Extract the [X, Y] coordinate from the center of the cell holding the provided text.  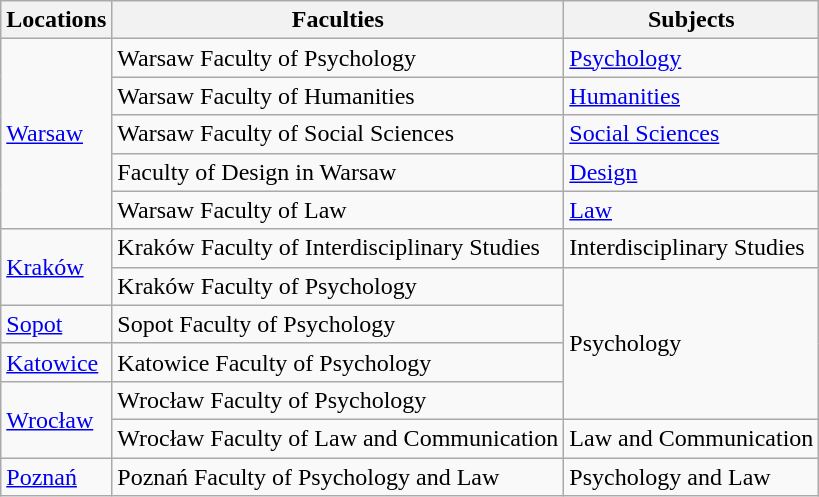
Psychology and Law [692, 477]
Katowice Faculty of Psychology [338, 362]
Social Sciences [692, 134]
Wrocław Faculty of Psychology [338, 400]
Design [692, 172]
Faculty of Design in Warsaw [338, 172]
Sopot Faculty of Psychology [338, 324]
Locations [56, 20]
Humanities [692, 96]
Kraków Faculty of Interdisciplinary Studies [338, 248]
Katowice [56, 362]
Poznań [56, 477]
Poznań Faculty of Psychology and Law [338, 477]
Sopot [56, 324]
Warsaw Faculty of Psychology [338, 58]
Law [692, 210]
Warsaw Faculty of Humanities [338, 96]
Kraków [56, 267]
Interdisciplinary Studies [692, 248]
Warsaw [56, 134]
Law and Communication [692, 438]
Warsaw Faculty of Law [338, 210]
Faculties [338, 20]
Warsaw Faculty of Social Sciences [338, 134]
Wrocław Faculty of Law and Communication [338, 438]
Subjects [692, 20]
Wrocław [56, 419]
Kraków Faculty of Psychology [338, 286]
